Provide the (X, Y) coordinate of the cell's center where the given text is located.  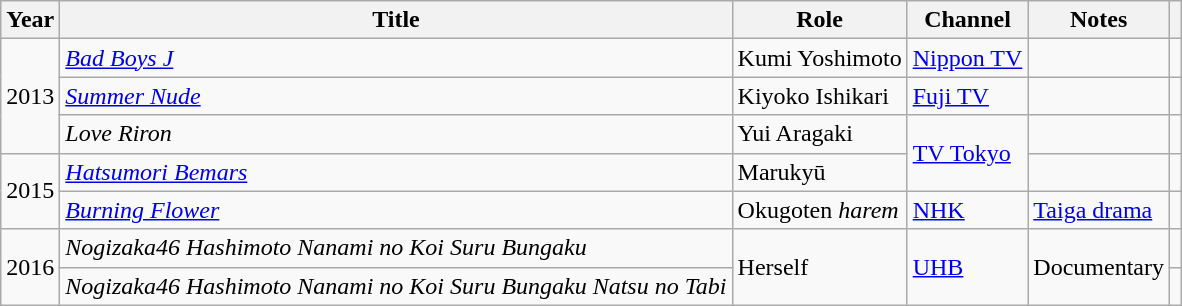
Channel (968, 20)
Year (30, 20)
Nogizaka46 Hashimoto Nanami no Koi Suru Bungaku Natsu no Tabi (396, 286)
Marukyū (820, 172)
Love Riron (396, 134)
Title (396, 20)
Nogizaka46 Hashimoto Nanami no Koi Suru Bungaku (396, 248)
Kumi Yoshimoto (820, 58)
Nippon TV (968, 58)
Yui Aragaki (820, 134)
Burning Flower (396, 210)
Role (820, 20)
2015 (30, 191)
UHB (968, 267)
TV Tokyo (968, 153)
Herself (820, 267)
Taiga drama (1099, 210)
2013 (30, 96)
Okugoten harem (820, 210)
Notes (1099, 20)
2016 (30, 267)
NHK (968, 210)
Summer Nude (396, 96)
Kiyoko Ishikari (820, 96)
Bad Boys J (396, 58)
Fuji TV (968, 96)
Documentary (1099, 267)
Hatsumori Bemars (396, 172)
